Scan for the cell matching the given text and deliver its [X, Y] coordinate at center. 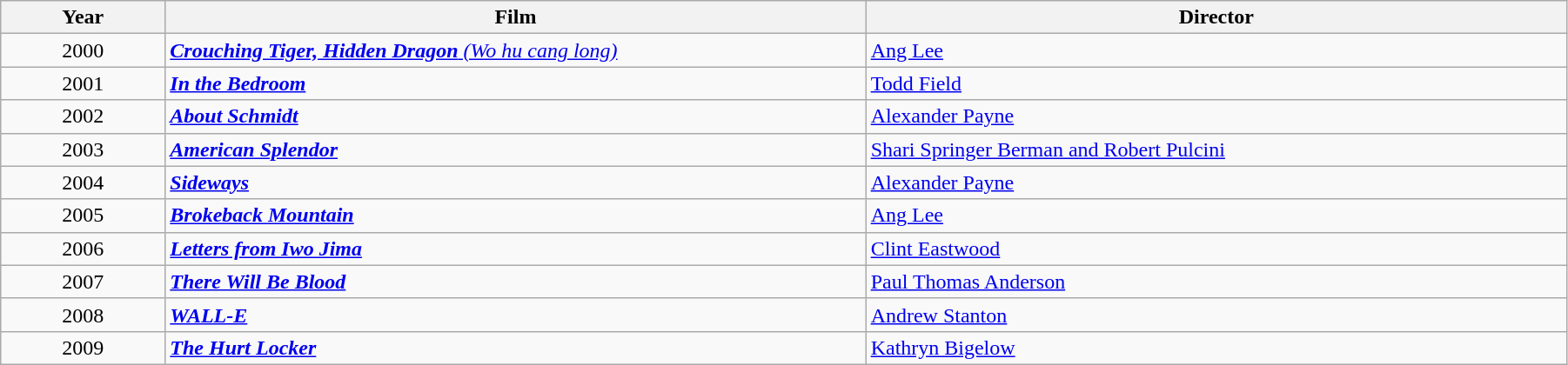
Kathryn Bigelow [1216, 348]
In the Bedroom [515, 83]
Director [1216, 17]
2005 [84, 216]
The Hurt Locker [515, 348]
WALL-E [515, 315]
2009 [84, 348]
Letters from Iwo Jima [515, 249]
There Will Be Blood [515, 282]
Todd Field [1216, 83]
Year [84, 17]
Crouching Tiger, Hidden Dragon (Wo hu cang long) [515, 50]
2000 [84, 50]
2006 [84, 249]
Film [515, 17]
2002 [84, 116]
Paul Thomas Anderson [1216, 282]
2007 [84, 282]
2004 [84, 182]
American Splendor [515, 149]
Andrew Stanton [1216, 315]
About Schmidt [515, 116]
Shari Springer Berman and Robert Pulcini [1216, 149]
2001 [84, 83]
Clint Eastwood [1216, 249]
Sideways [515, 182]
2008 [84, 315]
Brokeback Mountain [515, 216]
2003 [84, 149]
